Search for the cell housing the specified text and yield its [x, y] center coordinate. 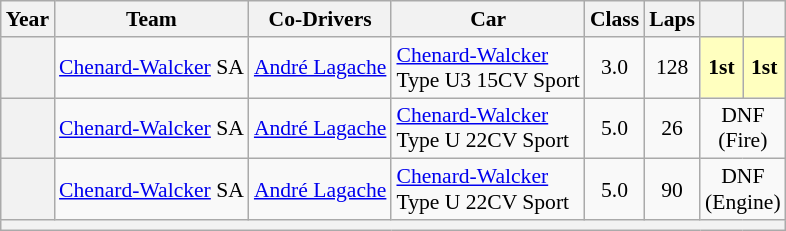
90 [672, 190]
Laps [672, 19]
Chenard-WalckerType U3 15CV Sport [488, 68]
26 [672, 128]
Team [152, 19]
Co-Drivers [320, 19]
3.0 [614, 68]
Class [614, 19]
Car [488, 19]
DNF(Engine) [743, 190]
128 [672, 68]
DNF(Fire) [743, 128]
Year [28, 19]
